Return [X, Y] of the center of cell containing provided text 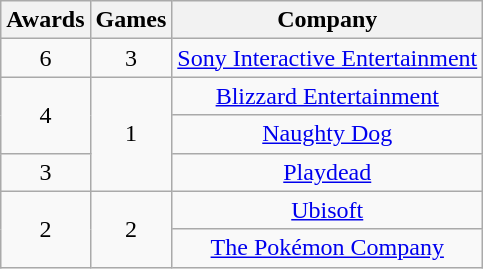
The Pokémon Company [328, 248]
Awards [46, 20]
4 [46, 115]
Ubisoft [328, 210]
Company [328, 20]
Blizzard Entertainment [328, 96]
6 [46, 58]
Games [131, 20]
Playdead [328, 172]
1 [131, 134]
Naughty Dog [328, 134]
Sony Interactive Entertainment [328, 58]
